From the cell containing the given text, extract its center point as [X, Y] coordinate. 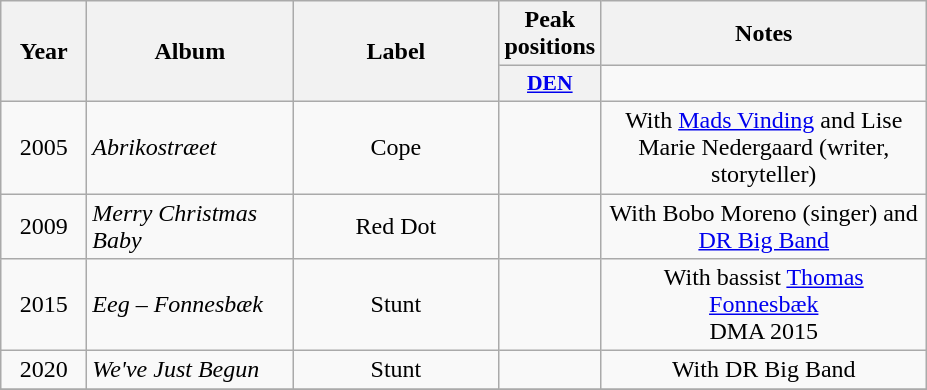
Abrikostræet [190, 147]
With Bobo Moreno (singer) and DR Big Band [764, 226]
Album [190, 52]
Red Dot [396, 226]
Eeg – Fonnesbæk [190, 305]
Merry Christmas Baby [190, 226]
With Mads Vinding and Lise Marie Nedergaard (writer, storyteller) [764, 147]
We've Just Begun [190, 370]
Cope [396, 147]
2020 [44, 370]
2015 [44, 305]
Year [44, 52]
Label [396, 52]
Peak positions [550, 34]
With bassist Thomas FonnesbækDMA 2015 [764, 305]
With DR Big Band [764, 370]
2009 [44, 226]
2005 [44, 147]
DEN [550, 84]
Notes [764, 34]
